Determine the [x, y] coordinate at the center of the cell enclosing the given text.  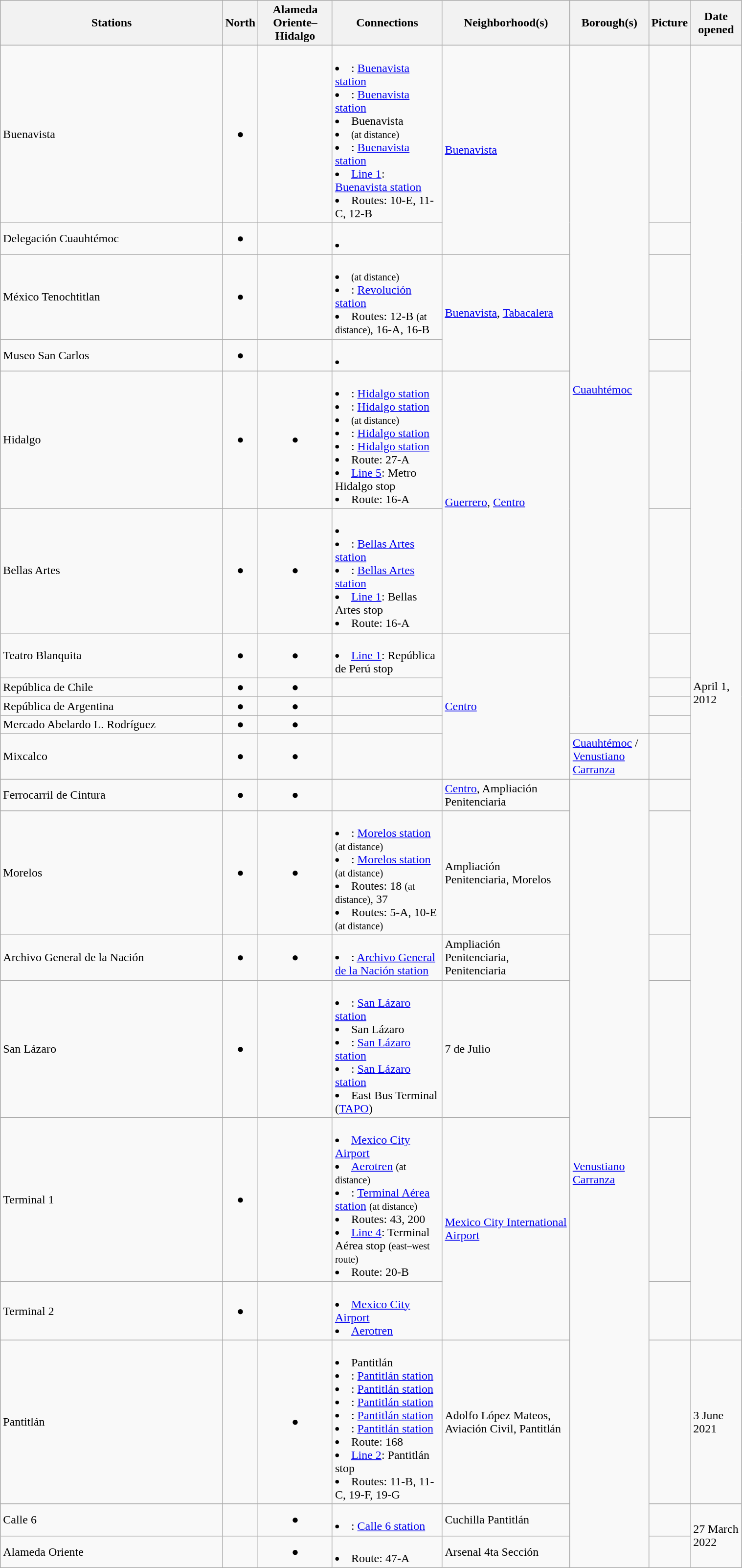
República de Argentina [112, 706]
Alameda Oriente [112, 1551]
Neighborhood(s) [506, 23]
: Hidalgo station : Hidalgo station (at distance) : Hidalgo station : Hidalgo station Route: 27-A Line 5: Metro Hidalgo stop Route: 16-A [387, 439]
Ampliación Penitenciaria, Morelos [506, 873]
Date opened [716, 23]
Venustiano Carranza [609, 1174]
México Tenochtitlan [112, 297]
Centro [506, 706]
Cuchilla Pantitlán [506, 1520]
Cuauhtémoc / Venustiano Carranza [609, 756]
Mercado Abelardo L. Rodríguez [112, 724]
Calle 6 [112, 1520]
Terminal 2 [112, 1311]
Hidalgo [112, 439]
Alameda Oriente–Hidalgo [295, 23]
Adolfo López Mateos, Aviación Civil, Pantitlán [506, 1422]
Arsenal 4ta Sección [506, 1551]
Delegación Cuauhtémoc [112, 239]
Route: 47-A [387, 1551]
: San Lázaro station San Lázaro : San Lázaro station : San Lázaro station East Bus Terminal (TAPO) [387, 1049]
Mexico City Airport Aerotren [387, 1311]
7 de Julio [506, 1049]
Line 1: República de Perú stop [387, 655]
(at distance) : Revolución station Routes: 12-B (at distance), 16-A, 16-B [387, 297]
Bellas Artes [112, 571]
: Archivo General de la Nación station [387, 958]
Museo San Carlos [112, 355]
Morelos [112, 873]
Cuauhtémoc [609, 390]
: Bellas Artes station : Bellas Artes station Line 1: Bellas Artes stop Route: 16-A [387, 571]
Mexico City International Airport [506, 1229]
Terminal 1 [112, 1200]
: Morelos station (at distance) : Morelos station (at distance) Routes: 18 (at distance), 37 Routes: 5-A, 10-E (at distance) [387, 873]
April 1, 2012 [716, 693]
Mixcalco [112, 756]
Stations [112, 23]
República de Chile [112, 687]
Connections [387, 23]
Teatro Blanquita [112, 655]
Ferrocarril de Cintura [112, 795]
Centro, Ampliación Penitenciaria [506, 795]
Borough(s) [609, 23]
Ampliación Penitenciaria, Penitenciaria [506, 958]
Guerrero, Centro [506, 502]
Pantitlán [112, 1422]
27 March 2022 [716, 1536]
Buenavista, Tabacalera [506, 313]
Picture [669, 23]
: Calle 6 station [387, 1520]
Archivo General de la Nación [112, 958]
North [240, 23]
3 June 2021 [716, 1422]
: Buenavista station : Buenavista station Buenavista (at distance) : Buenavista station Line 1: Buenavista station Routes: 10-E, 11-C, 12-B [387, 134]
San Lázaro [112, 1049]
